Return (X, Y) of the center of cell containing provided text 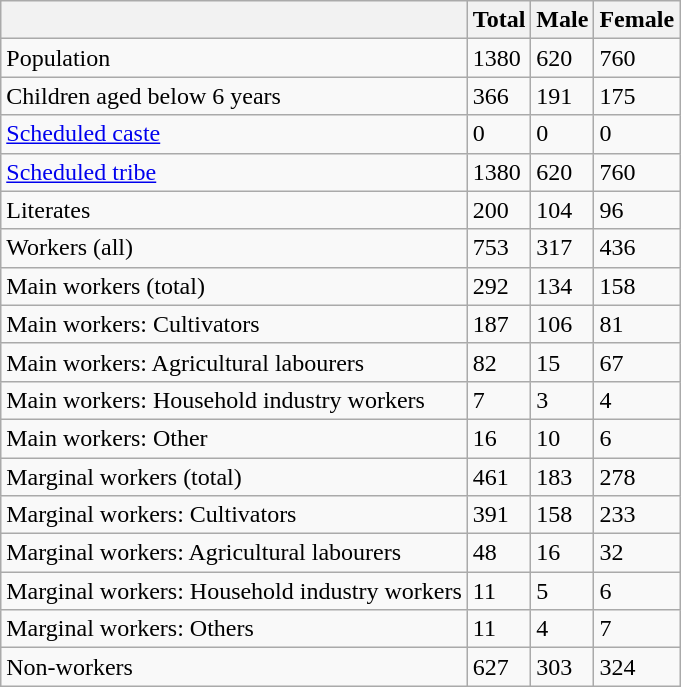
104 (562, 210)
183 (562, 477)
Children aged below 6 years (234, 96)
Marginal workers: Others (234, 629)
753 (499, 248)
200 (499, 210)
32 (637, 553)
461 (499, 477)
Main workers: Other (234, 438)
Main workers (total) (234, 286)
Workers (all) (234, 248)
Marginal workers: Cultivators (234, 515)
Non-workers (234, 667)
187 (499, 324)
134 (562, 286)
5 (562, 591)
96 (637, 210)
191 (562, 96)
292 (499, 286)
Main workers: Agricultural labourers (234, 362)
Total (499, 20)
Scheduled caste (234, 134)
48 (499, 553)
Marginal workers: Agricultural labourers (234, 553)
Population (234, 58)
436 (637, 248)
Marginal workers (total) (234, 477)
10 (562, 438)
81 (637, 324)
67 (637, 362)
391 (499, 515)
627 (499, 667)
Main workers: Cultivators (234, 324)
106 (562, 324)
Literates (234, 210)
82 (499, 362)
Female (637, 20)
Marginal workers: Household industry workers (234, 591)
Male (562, 20)
278 (637, 477)
324 (637, 667)
366 (499, 96)
Main workers: Household industry workers (234, 400)
3 (562, 400)
317 (562, 248)
303 (562, 667)
Scheduled tribe (234, 172)
15 (562, 362)
175 (637, 96)
233 (637, 515)
